Find where the given text appears and provide that cell's center as [x, y] coordinate. 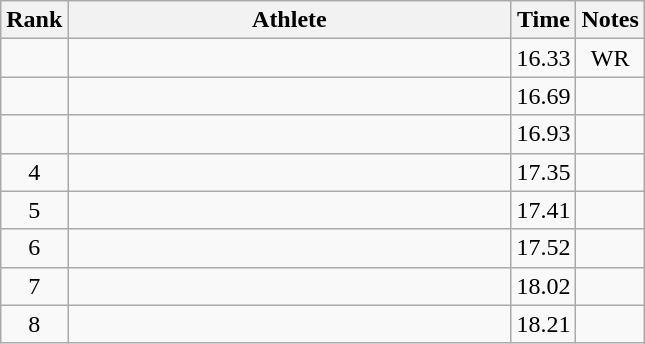
Athlete [290, 20]
16.33 [544, 58]
17.35 [544, 172]
7 [34, 286]
Time [544, 20]
17.52 [544, 248]
WR [610, 58]
17.41 [544, 210]
Notes [610, 20]
16.69 [544, 96]
8 [34, 324]
5 [34, 210]
18.21 [544, 324]
16.93 [544, 134]
18.02 [544, 286]
6 [34, 248]
Rank [34, 20]
4 [34, 172]
